Find where the given text appears and provide that cell's center as [x, y] coordinate. 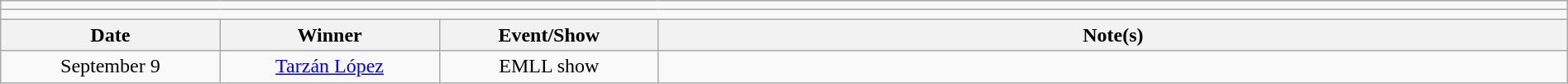
Tarzán López [329, 67]
September 9 [111, 67]
Event/Show [549, 35]
EMLL show [549, 67]
Winner [329, 35]
Note(s) [1113, 35]
Date [111, 35]
